Extract the (x, y) coordinate from the center of the cell holding the provided text.  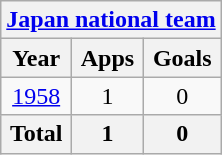
Year (36, 58)
Total (36, 134)
1958 (36, 96)
Japan national team (111, 20)
Goals (182, 58)
Apps (108, 58)
